For the text-containing cell, return its midpoint in [x, y] coordinate format. 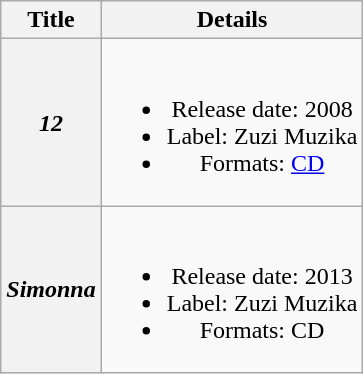
Details [232, 20]
Title [51, 20]
Simonna [51, 290]
Release date: 2008Label: Zuzi MuzikaFormats: CD [232, 122]
12 [51, 122]
Release date: 2013Label: Zuzi MuzikaFormats: CD [232, 290]
